Pinpoint the cell where the given text exists, returning its (X, Y) midpoint coordinate. 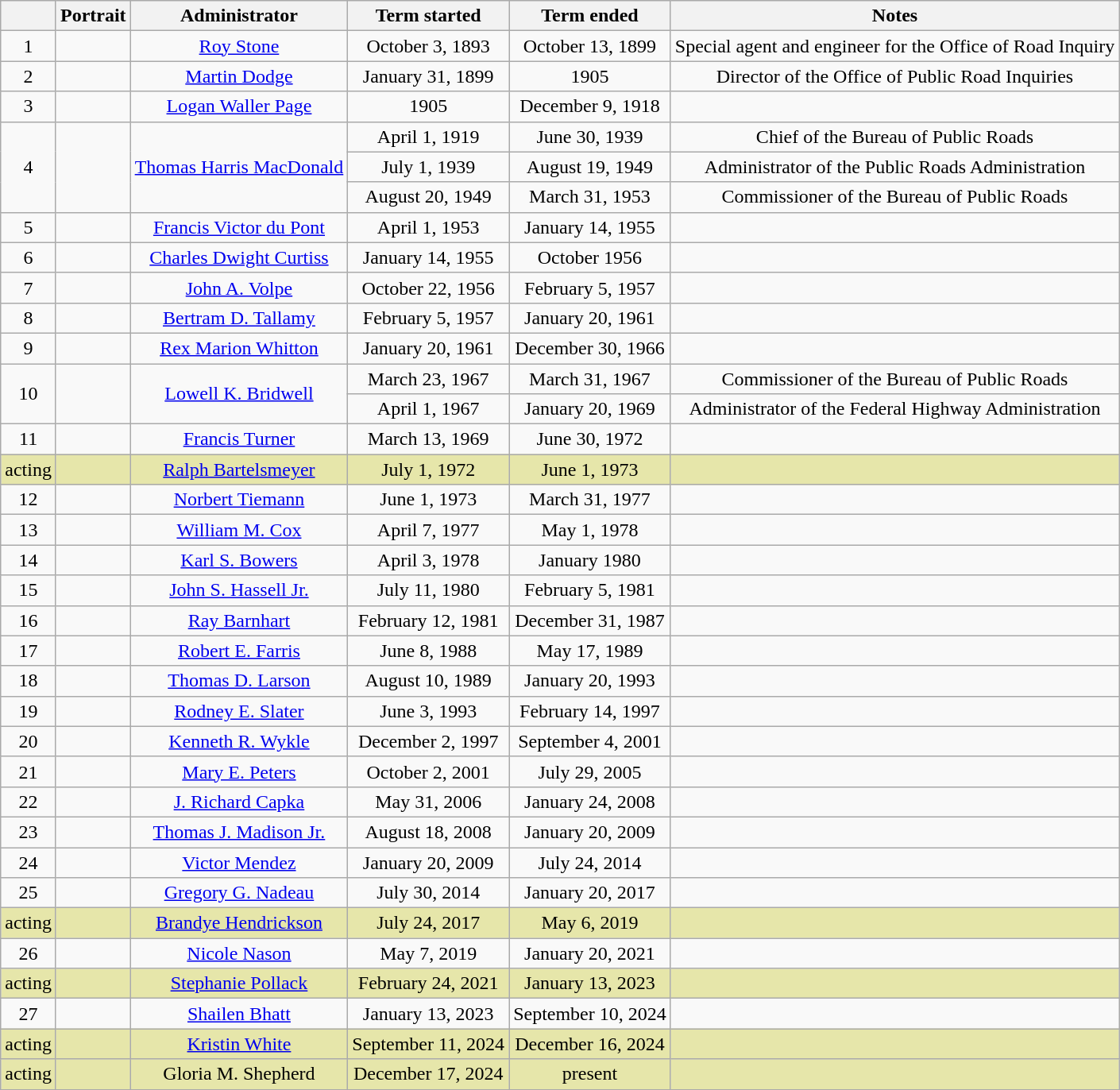
March 23, 1967 (429, 379)
19 (29, 711)
Term ended (590, 16)
July 29, 2005 (590, 771)
Administrator of the Federal Highway Administration (894, 409)
January 20, 2017 (590, 893)
Francis Turner (239, 439)
J. Richard Capka (239, 802)
Notes (894, 16)
February 5, 1981 (590, 590)
Shailen Bhatt (239, 1014)
Director of the Office of Public Road Inquiries (894, 76)
17 (29, 651)
12 (29, 500)
Bertram D. Tallamy (239, 318)
September 10, 2024 (590, 1014)
25 (29, 893)
June 30, 1972 (590, 439)
October 3, 1893 (429, 46)
Term started (429, 16)
Karl S. Bowers (239, 560)
August 10, 1989 (429, 681)
16 (29, 620)
October 22, 1956 (429, 288)
13 (29, 530)
Brandye Hendrickson (239, 923)
Portrait (93, 16)
February 14, 1997 (590, 711)
June 8, 1988 (429, 651)
John S. Hassell Jr. (239, 590)
Thomas D. Larson (239, 681)
Rex Marion Whitton (239, 348)
Chief of the Bureau of Public Roads (894, 137)
8 (29, 318)
July 11, 1980 (429, 590)
January 24, 2008 (590, 802)
5 (29, 227)
April 1, 1953 (429, 227)
Francis Victor du Pont (239, 227)
2 (29, 76)
January 20, 1993 (590, 681)
August 19, 1949 (590, 167)
Gregory G. Nadeau (239, 893)
August 20, 1949 (429, 197)
January 20, 2021 (590, 953)
14 (29, 560)
December 2, 1997 (429, 741)
15 (29, 590)
July 1, 1972 (429, 470)
20 (29, 741)
24 (29, 862)
Roy Stone (239, 46)
Mary E. Peters (239, 771)
February 12, 1981 (429, 620)
6 (29, 257)
April 1, 1967 (429, 409)
1 (29, 46)
January 1980 (590, 560)
Robert E. Farris (239, 651)
May 31, 2006 (429, 802)
January 20, 1969 (590, 409)
October 2, 2001 (429, 771)
September 11, 2024 (429, 1044)
July 30, 2014 (429, 893)
21 (29, 771)
Special agent and engineer for the Office of Road Inquiry (894, 46)
Norbert Tiemann (239, 500)
April 1, 1919 (429, 137)
December 16, 2024 (590, 1044)
March 31, 1967 (590, 379)
January 31, 1899 (429, 76)
9 (29, 348)
Administrator (239, 16)
Ralph Bartelsmeyer (239, 470)
Rodney E. Slater (239, 711)
Kenneth R. Wykle (239, 741)
July 1, 1939 (429, 167)
February 24, 2021 (429, 984)
October 1956 (590, 257)
present (590, 1074)
July 24, 2017 (429, 923)
John A. Volpe (239, 288)
Nicole Nason (239, 953)
December 31, 1987 (590, 620)
May 7, 2019 (429, 953)
Ray Barnhart (239, 620)
December 17, 2024 (429, 1074)
April 3, 1978 (429, 560)
11 (29, 439)
May 17, 1989 (590, 651)
Martin Dodge (239, 76)
March 13, 1969 (429, 439)
William M. Cox (239, 530)
Logan Waller Page (239, 106)
December 30, 1966 (590, 348)
Lowell K. Bridwell (239, 394)
September 4, 2001 (590, 741)
10 (29, 394)
May 6, 2019 (590, 923)
August 18, 2008 (429, 832)
Kristin White (239, 1044)
4 (29, 167)
March 31, 1977 (590, 500)
April 7, 1977 (429, 530)
Charles Dwight Curtiss (239, 257)
Thomas Harris MacDonald (239, 167)
July 24, 2014 (590, 862)
27 (29, 1014)
May 1, 1978 (590, 530)
October 13, 1899 (590, 46)
Administrator of the Public Roads Administration (894, 167)
18 (29, 681)
26 (29, 953)
Stephanie Pollack (239, 984)
Gloria M. Shepherd (239, 1074)
23 (29, 832)
7 (29, 288)
December 9, 1918 (590, 106)
22 (29, 802)
June 30, 1939 (590, 137)
June 3, 1993 (429, 711)
Victor Mendez (239, 862)
March 31, 1953 (590, 197)
3 (29, 106)
Thomas J. Madison Jr. (239, 832)
